Return the (x, y) coordinate for the center point of the cell that contains the specified text.  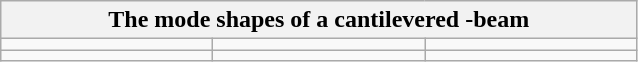
The mode shapes of a cantilevered -beam (319, 20)
